Find where the given text appears and provide that cell's center as (x, y) coordinate. 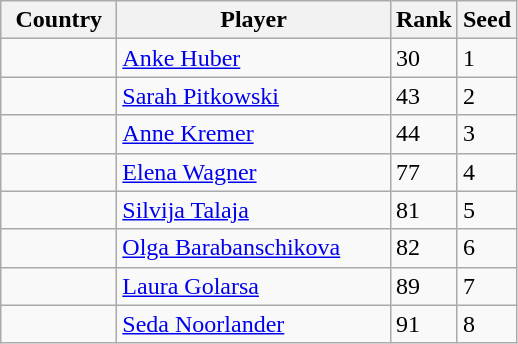
Rank (424, 20)
Olga Barabanschikova (254, 248)
Silvija Talaja (254, 210)
43 (424, 96)
8 (486, 324)
2 (486, 96)
Anke Huber (254, 58)
77 (424, 172)
Player (254, 20)
82 (424, 248)
Elena Wagner (254, 172)
Seda Noorlander (254, 324)
1 (486, 58)
91 (424, 324)
Anne Kremer (254, 134)
6 (486, 248)
89 (424, 286)
Seed (486, 20)
7 (486, 286)
44 (424, 134)
Country (59, 20)
81 (424, 210)
Laura Golarsa (254, 286)
3 (486, 134)
5 (486, 210)
Sarah Pitkowski (254, 96)
4 (486, 172)
30 (424, 58)
